Return (X, Y) of the center of cell containing provided text 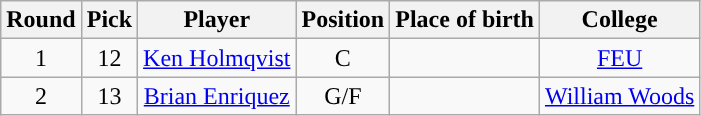
Pick (109, 20)
William Woods (619, 96)
Player (217, 20)
Round (41, 20)
Position (343, 20)
1 (41, 58)
2 (41, 96)
G/F (343, 96)
Brian Enriquez (217, 96)
College (619, 20)
FEU (619, 58)
13 (109, 96)
12 (109, 58)
C (343, 58)
Ken Holmqvist (217, 58)
Place of birth (465, 20)
